Detect which cell encompasses the target text, then output its (X, Y) center coordinate. 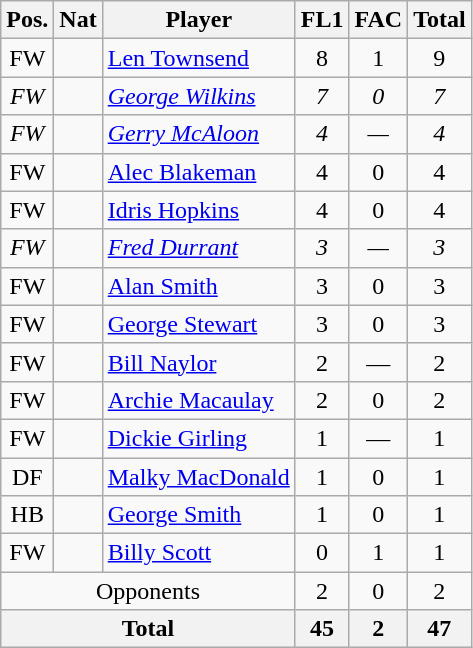
Idris Hopkins (198, 210)
HB (28, 515)
Fred Durrant (198, 248)
Malky MacDonald (198, 477)
Archie Macaulay (198, 400)
Dickie Girling (198, 438)
Alec Blakeman (198, 172)
Len Townsend (198, 58)
George Wilkins (198, 96)
FL1 (322, 20)
Player (198, 20)
Opponents (148, 591)
Pos. (28, 20)
8 (322, 58)
FAC (378, 20)
Alan Smith (198, 286)
George Stewart (198, 324)
45 (322, 629)
Billy Scott (198, 553)
Bill Naylor (198, 362)
47 (440, 629)
DF (28, 477)
9 (440, 58)
Gerry McAloon (198, 134)
Nat (78, 20)
George Smith (198, 515)
